Determine the [X, Y] coordinate at the center of the cell enclosing the given text.  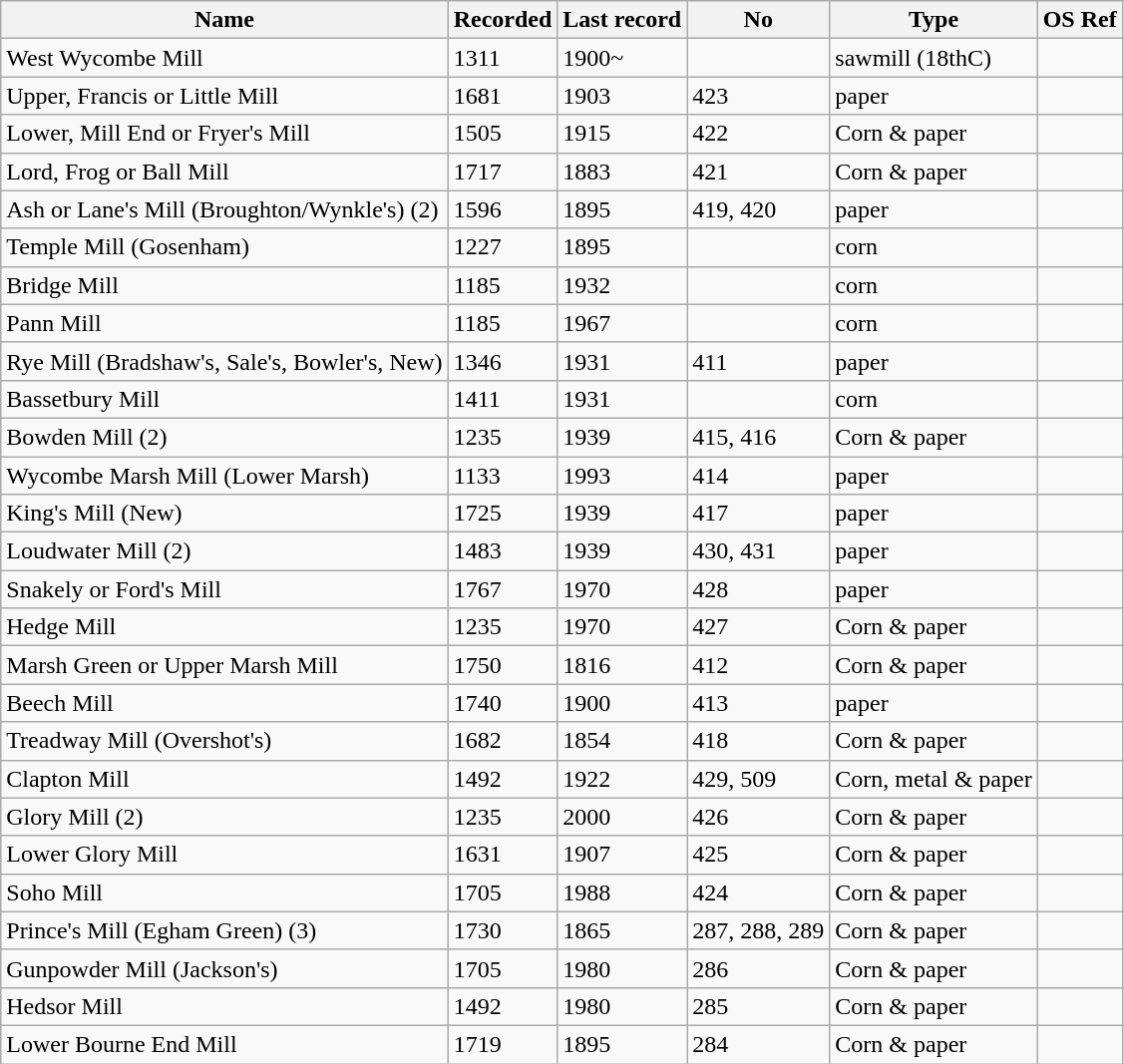
1346 [503, 361]
427 [758, 627]
429, 509 [758, 779]
1719 [503, 1044]
1596 [503, 209]
1717 [503, 172]
1900~ [622, 58]
Lord, Frog or Ball Mill [224, 172]
1922 [622, 779]
1915 [622, 134]
419, 420 [758, 209]
1993 [622, 476]
Type [934, 20]
Snakely or Ford's Mill [224, 589]
Lower Bourne End Mill [224, 1044]
1505 [503, 134]
1907 [622, 855]
Clapton Mill [224, 779]
Loudwater Mill (2) [224, 551]
287, 288, 289 [758, 930]
430, 431 [758, 551]
285 [758, 1006]
1133 [503, 476]
Marsh Green or Upper Marsh Mill [224, 665]
Treadway Mill (Overshot's) [224, 741]
1725 [503, 514]
Last record [622, 20]
West Wycombe Mill [224, 58]
Hedsor Mill [224, 1006]
Ash or Lane's Mill (Broughton/Wynkle's) (2) [224, 209]
Bowden Mill (2) [224, 437]
Gunpowder Mill (Jackson's) [224, 968]
OS Ref [1079, 20]
423 [758, 96]
Prince's Mill (Egham Green) (3) [224, 930]
Upper, Francis or Little Mill [224, 96]
1750 [503, 665]
415, 416 [758, 437]
417 [758, 514]
Rye Mill (Bradshaw's, Sale's, Bowler's, New) [224, 361]
286 [758, 968]
414 [758, 476]
Temple Mill (Gosenham) [224, 247]
412 [758, 665]
Bassetbury Mill [224, 399]
426 [758, 817]
Beech Mill [224, 703]
Pann Mill [224, 323]
284 [758, 1044]
428 [758, 589]
No [758, 20]
1816 [622, 665]
Wycombe Marsh Mill (Lower Marsh) [224, 476]
1865 [622, 930]
1682 [503, 741]
1227 [503, 247]
421 [758, 172]
413 [758, 703]
1883 [622, 172]
Recorded [503, 20]
1932 [622, 285]
King's Mill (New) [224, 514]
1411 [503, 399]
1631 [503, 855]
418 [758, 741]
424 [758, 892]
Lower Glory Mill [224, 855]
1988 [622, 892]
2000 [622, 817]
1967 [622, 323]
Bridge Mill [224, 285]
1900 [622, 703]
Soho Mill [224, 892]
1730 [503, 930]
1854 [622, 741]
1483 [503, 551]
Lower, Mill End or Fryer's Mill [224, 134]
1903 [622, 96]
1681 [503, 96]
Hedge Mill [224, 627]
425 [758, 855]
1767 [503, 589]
Name [224, 20]
1740 [503, 703]
422 [758, 134]
411 [758, 361]
1311 [503, 58]
Glory Mill (2) [224, 817]
Corn, metal & paper [934, 779]
sawmill (18thC) [934, 58]
